For the text-containing cell, return its midpoint in [x, y] coordinate format. 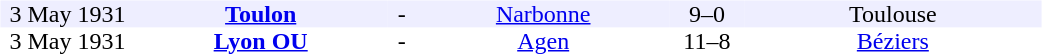
Toulouse [892, 14]
Toulon [260, 14]
Narbonne [544, 14]
Béziers [892, 42]
9–0 [707, 14]
Agen [544, 42]
11–8 [707, 42]
Lyon OU [260, 42]
